Find where the given text appears and provide that cell's center as [x, y] coordinate. 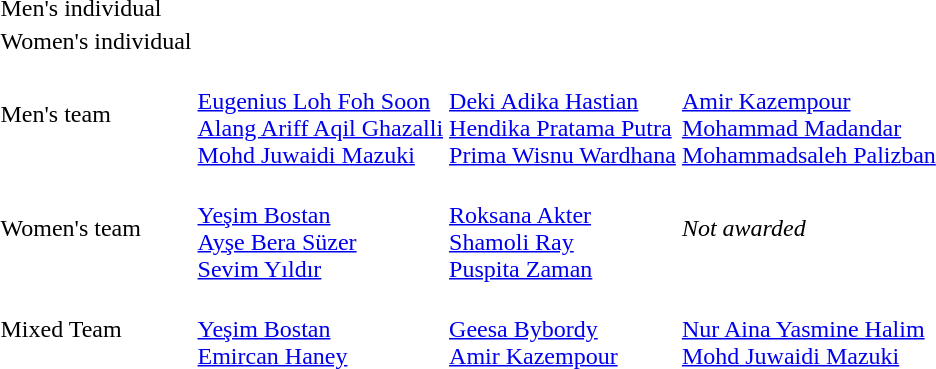
Roksana AkterShamoli RayPuspita Zaman [563, 228]
Eugenius Loh Foh SoonAlang Ariff Aqil GhazalliMohd Juwaidi Mazuki [320, 114]
Yeşim BostanAyşe Bera SüzerSevim Yıldır [320, 228]
Deki Adika HastianHendika Pratama PutraPrima Wisnu Wardhana [563, 114]
